Search for the cell housing the specified text and yield its (x, y) center coordinate. 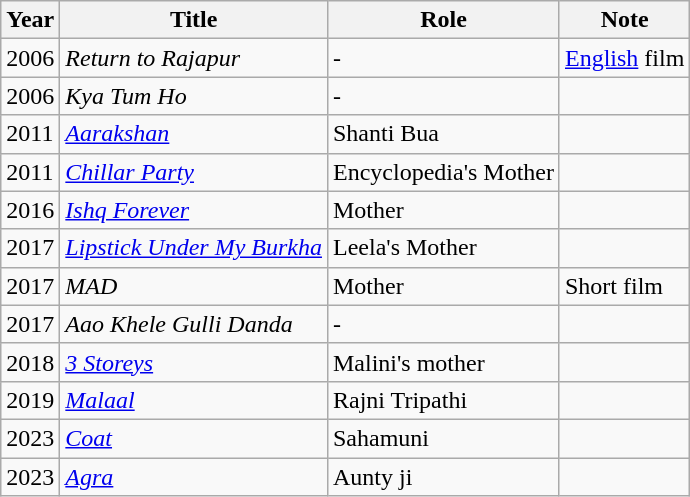
2019 (30, 400)
Agra (194, 477)
English film (624, 58)
Sahamuni (443, 438)
Chillar Party (194, 172)
Role (443, 20)
2018 (30, 362)
Aao Khele Gulli Danda (194, 324)
MAD (194, 286)
Aunty ji (443, 477)
Encyclopedia's Mother (443, 172)
3 Storeys (194, 362)
Kya Tum Ho (194, 96)
Lipstick Under My Burkha (194, 248)
Coat (194, 438)
Short film (624, 286)
Year (30, 20)
Malaal (194, 400)
Title (194, 20)
Aarakshan (194, 134)
Ishq Forever (194, 210)
Shanti Bua (443, 134)
Malini's mother (443, 362)
Return to Rajapur (194, 58)
Leela's Mother (443, 248)
Rajni Tripathi (443, 400)
2016 (30, 210)
Note (624, 20)
